For the text-containing cell, return its midpoint in (x, y) coordinate format. 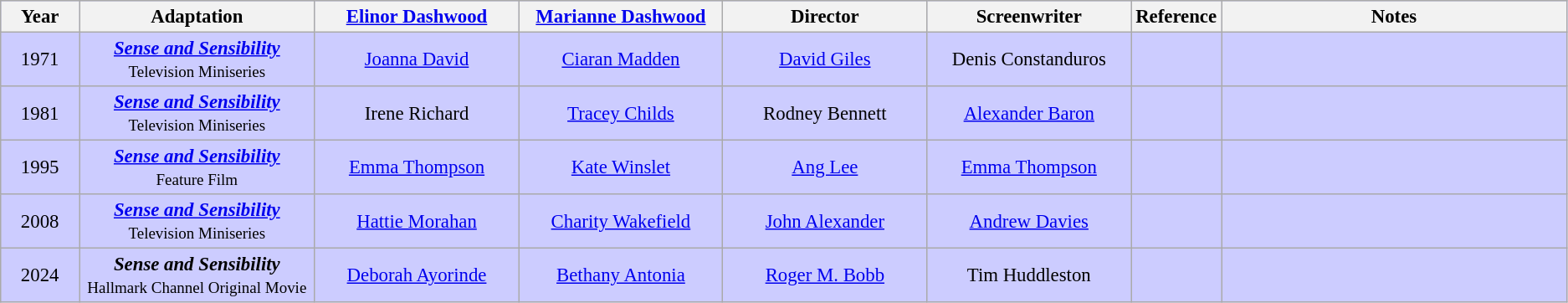
Deborah Ayorinde (417, 276)
Joanna David (417, 60)
Ang Lee (825, 167)
Adaptation (197, 17)
Marianne Dashwood (621, 17)
John Alexander (825, 221)
1995 (40, 167)
2008 (40, 221)
Denis Constanduros (1029, 60)
Sense and SensibilityHallmark Channel Original Movie (197, 276)
Rodney Bennett (825, 114)
Ciaran Madden (621, 60)
Reference (1176, 17)
Charity Wakefield (621, 221)
Hattie Morahan (417, 221)
Director (825, 17)
Alexander Baron (1029, 114)
Bethany Antonia (621, 276)
Roger M. Bobb (825, 276)
Andrew Davies (1029, 221)
David Giles (825, 60)
Kate Winslet (621, 167)
1981 (40, 114)
Tim Huddleston (1029, 276)
2024 (40, 276)
Sense and SensibilityFeature Film (197, 167)
Year (40, 17)
Elinor Dashwood (417, 17)
Irene Richard (417, 114)
Screenwriter (1029, 17)
Notes (1394, 17)
1971 (40, 60)
Tracey Childs (621, 114)
